Output the (x, y) coordinate of the center of the cell containing the given text.  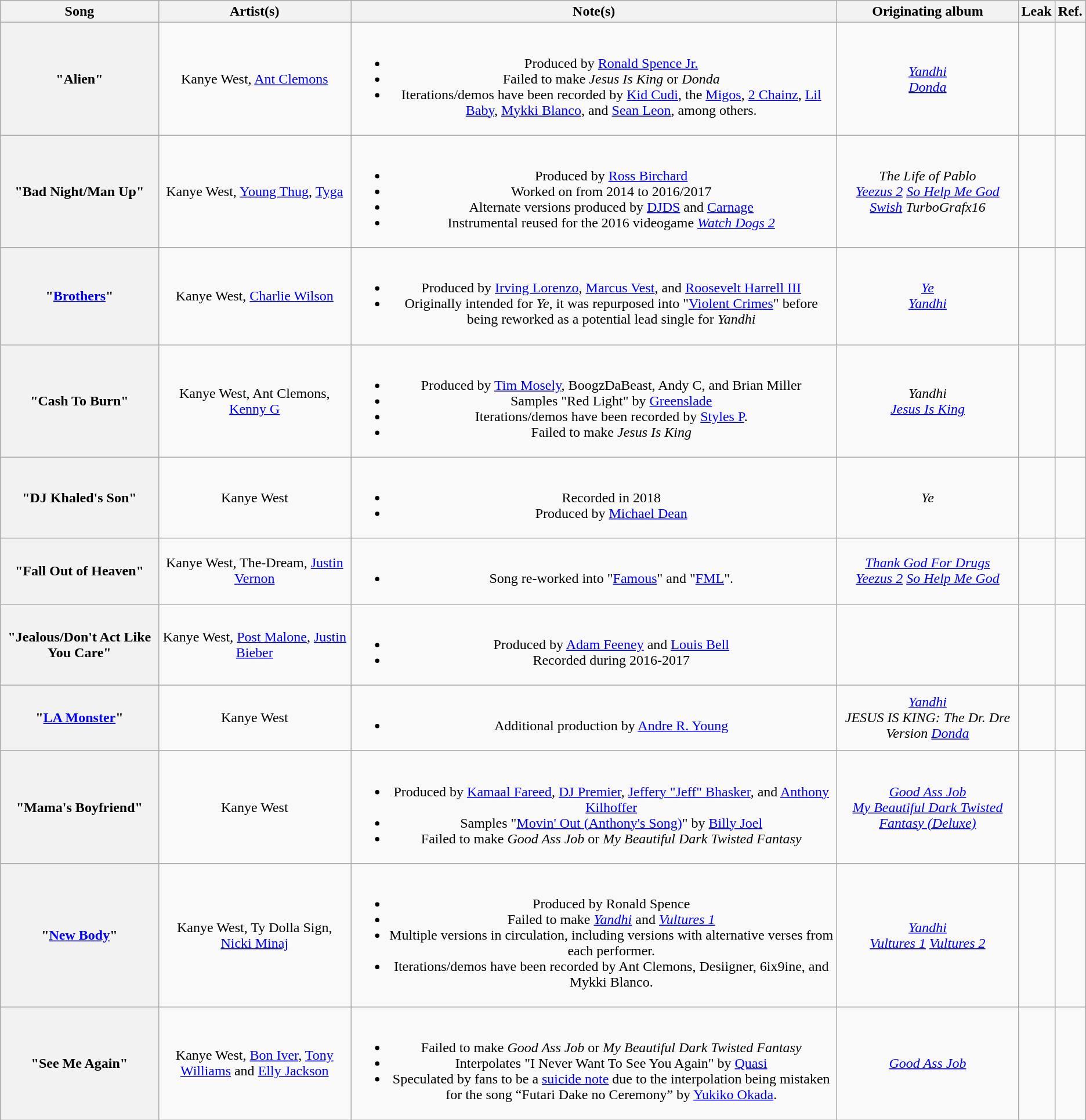
Good Ass Job (928, 1063)
Good Ass JobMy Beautiful Dark Twisted Fantasy (Deluxe) (928, 807)
The Life of PabloYeezus 2 So Help Me God Swish TurboGrafx16 (928, 191)
YandhiDonda (928, 79)
Ye (928, 498)
Kanye West, Ant Clemons, Kenny G (255, 401)
YandhiJesus Is King (928, 401)
"Fall Out of Heaven" (79, 571)
Kanye West, Young Thug, Tyga (255, 191)
"See Me Again" (79, 1063)
"New Body" (79, 935)
Kanye West, Post Malone, Justin Bieber (255, 644)
Ref. (1070, 12)
"LA Monster" (79, 718)
Thank God For DrugsYeezus 2 So Help Me God (928, 571)
Song (79, 12)
"Bad Night/Man Up" (79, 191)
Kanye West, Bon Iver, Tony Williams and Elly Jackson (255, 1063)
Recorded in 2018Produced by Michael Dean (594, 498)
Produced by Adam Feeney and Louis BellRecorded during 2016-2017 (594, 644)
Kanye West, The-Dream, Justin Vernon (255, 571)
Note(s) (594, 12)
YandhiVultures 1 Vultures 2 (928, 935)
"Mama's Boyfriend" (79, 807)
"Alien" (79, 79)
Kanye West, Ant Clemons (255, 79)
Kanye West, Charlie Wilson (255, 296)
"DJ Khaled's Son" (79, 498)
Additional production by Andre R. Young (594, 718)
"Jealous/Don't Act Like You Care" (79, 644)
YeYandhi (928, 296)
Kanye West, Ty Dolla Sign, Nicki Minaj (255, 935)
"Brothers" (79, 296)
Leak (1036, 12)
Artist(s) (255, 12)
"Cash To Burn" (79, 401)
Song re-worked into "Famous" and "FML". (594, 571)
YandhiJESUS IS KING: The Dr. Dre Version Donda (928, 718)
Originating album (928, 12)
